Capture the cell that displays the provided text and extract its (x, y) central coordinate. 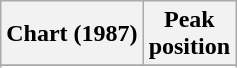
Chart (1987) (72, 34)
Peakposition (189, 34)
